For the text-containing cell, return its midpoint in [x, y] coordinate format. 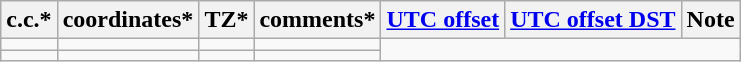
UTC offset [443, 20]
comments* [318, 20]
UTC offset DST [593, 20]
coordinates* [128, 20]
c.c.* [29, 20]
TZ* [226, 20]
Note [710, 20]
